Return (x, y) of the center of cell containing provided text 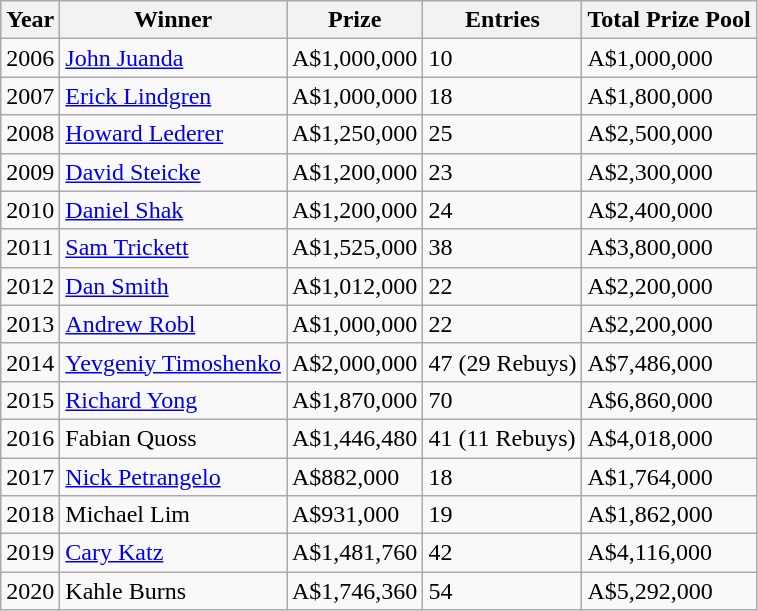
A$1,250,000 (354, 134)
Fabian Quoss (174, 438)
A$2,400,000 (669, 210)
2007 (30, 96)
Nick Petrangelo (174, 477)
2010 (30, 210)
2015 (30, 400)
Entries (502, 20)
A$4,116,000 (669, 553)
A$1,800,000 (669, 96)
Howard Lederer (174, 134)
19 (502, 515)
A$1,764,000 (669, 477)
2016 (30, 438)
2014 (30, 362)
A$1,862,000 (669, 515)
41 (11 Rebuys) (502, 438)
A$1,525,000 (354, 248)
A$3,800,000 (669, 248)
2018 (30, 515)
David Steicke (174, 172)
Daniel Shak (174, 210)
2012 (30, 286)
A$5,292,000 (669, 591)
A$7,486,000 (669, 362)
10 (502, 58)
Sam Trickett (174, 248)
John Juanda (174, 58)
A$2,300,000 (669, 172)
24 (502, 210)
42 (502, 553)
Cary Katz (174, 553)
Kahle Burns (174, 591)
38 (502, 248)
A$1,870,000 (354, 400)
47 (29 Rebuys) (502, 362)
2019 (30, 553)
A$2,000,000 (354, 362)
2006 (30, 58)
54 (502, 591)
Winner (174, 20)
2011 (30, 248)
Yevgeniy Timoshenko (174, 362)
23 (502, 172)
Prize (354, 20)
A$1,012,000 (354, 286)
A$931,000 (354, 515)
A$1,481,760 (354, 553)
Year (30, 20)
2008 (30, 134)
A$882,000 (354, 477)
Richard Yong (174, 400)
Andrew Robl (174, 324)
2020 (30, 591)
Erick Lindgren (174, 96)
2013 (30, 324)
70 (502, 400)
2017 (30, 477)
A$2,500,000 (669, 134)
2009 (30, 172)
A$4,018,000 (669, 438)
25 (502, 134)
A$1,446,480 (354, 438)
Dan Smith (174, 286)
Michael Lim (174, 515)
A$1,746,360 (354, 591)
Total Prize Pool (669, 20)
A$6,860,000 (669, 400)
